Locate the cell with the specified text and output its [X, Y] center coordinate. 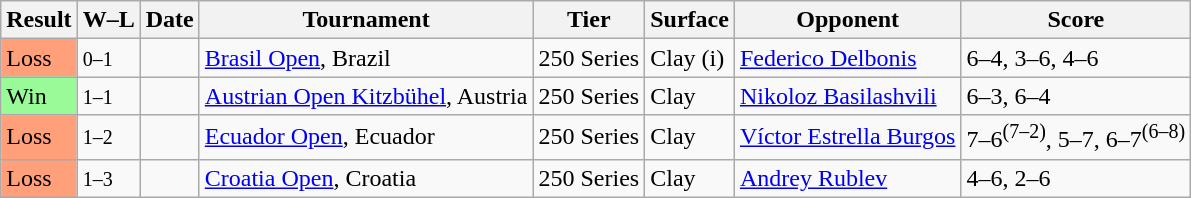
W–L [108, 20]
7–6(7–2), 5–7, 6–7(6–8) [1076, 138]
Date [170, 20]
1–1 [108, 96]
Clay (i) [690, 58]
Federico Delbonis [848, 58]
Víctor Estrella Burgos [848, 138]
Score [1076, 20]
Croatia Open, Croatia [366, 178]
Result [39, 20]
4–6, 2–6 [1076, 178]
Win [39, 96]
Andrey Rublev [848, 178]
Surface [690, 20]
0–1 [108, 58]
6–4, 3–6, 4–6 [1076, 58]
Nikoloz Basilashvili [848, 96]
1–2 [108, 138]
6–3, 6–4 [1076, 96]
Brasil Open, Brazil [366, 58]
Tier [589, 20]
Opponent [848, 20]
Austrian Open Kitzbühel, Austria [366, 96]
Ecuador Open, Ecuador [366, 138]
Tournament [366, 20]
1–3 [108, 178]
